Provide the (x, y) coordinate of the cell's center where the given text is located.  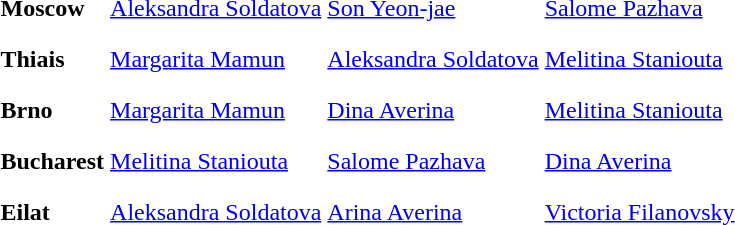
Dina Averina (433, 110)
Melitina Staniouta (216, 161)
Salome Pazhava (433, 161)
Aleksandra Soldatova (433, 59)
